Search for the cell housing the specified text and yield its (x, y) center coordinate. 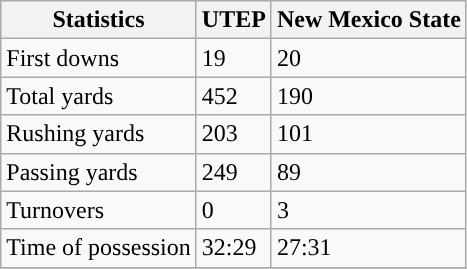
190 (368, 96)
Time of possession (99, 248)
101 (368, 134)
First downs (99, 58)
Passing yards (99, 172)
Total yards (99, 96)
UTEP (234, 20)
New Mexico State (368, 20)
20 (368, 58)
27:31 (368, 248)
89 (368, 172)
452 (234, 96)
Turnovers (99, 210)
3 (368, 210)
Rushing yards (99, 134)
203 (234, 134)
32:29 (234, 248)
19 (234, 58)
0 (234, 210)
Statistics (99, 20)
249 (234, 172)
